Output the [X, Y] coordinate of the center of the cell containing the given text.  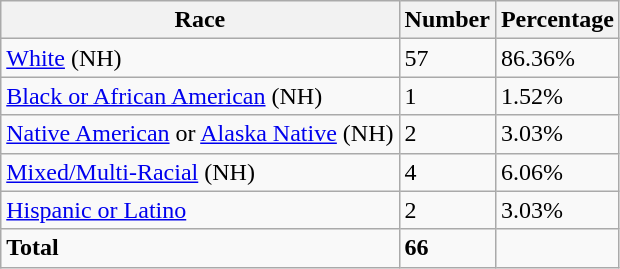
4 [447, 172]
Percentage [557, 20]
Race [200, 20]
57 [447, 58]
Number [447, 20]
Hispanic or Latino [200, 210]
Black or African American (NH) [200, 96]
6.06% [557, 172]
Total [200, 248]
Native American or Alaska Native (NH) [200, 134]
86.36% [557, 58]
1 [447, 96]
66 [447, 248]
White (NH) [200, 58]
1.52% [557, 96]
Mixed/Multi-Racial (NH) [200, 172]
